Identify which cell holds the provided text, then report its (X, Y) central coordinate. 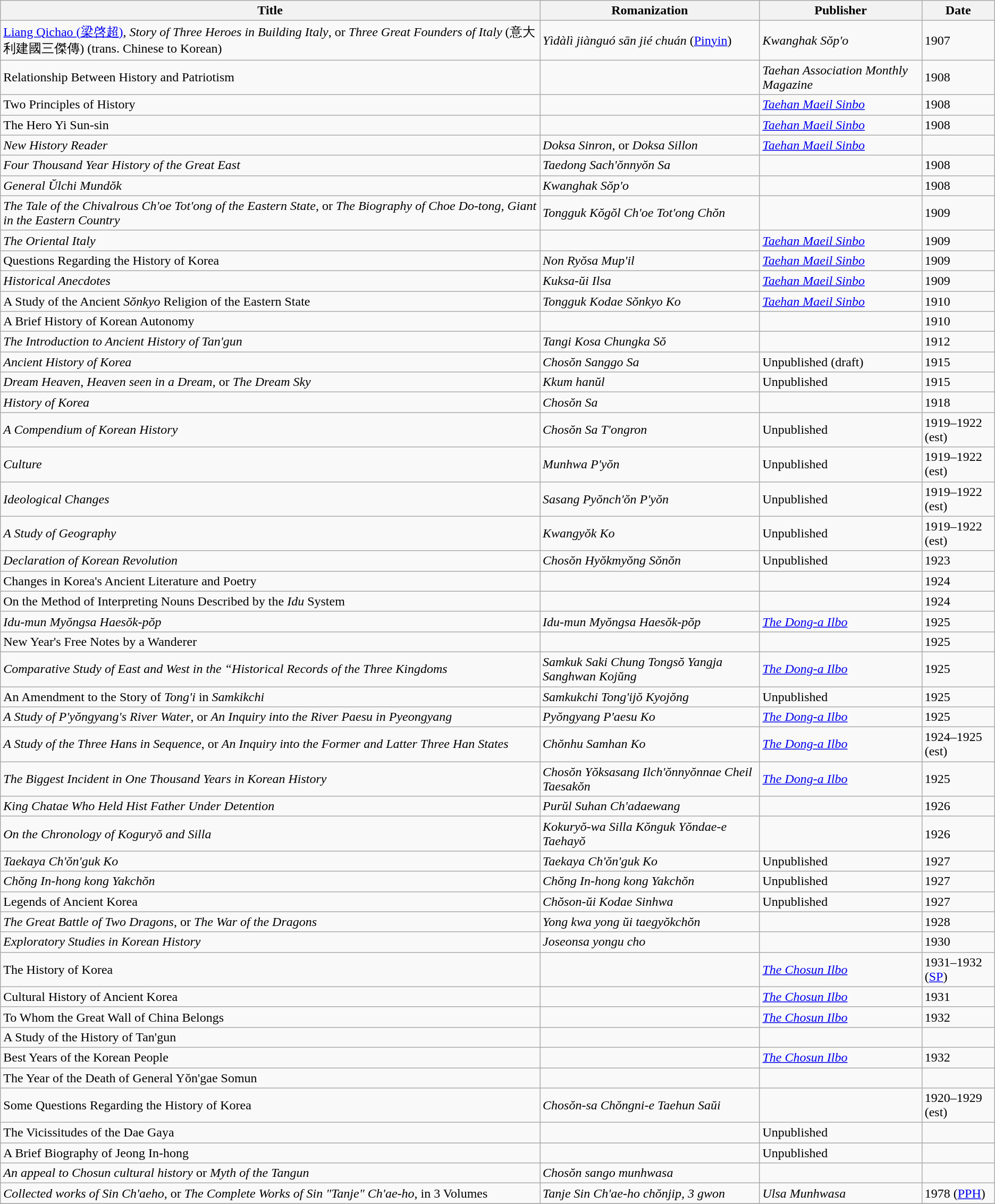
A Study of the Ancient Sŏnkyo Religion of the Eastern State (270, 301)
King Chatae Who Held Hist Father Under Detention (270, 806)
History of Korea (270, 402)
Ulsa Munhwasa (841, 1193)
1924–1925 (est) (958, 744)
Samkukchi Tong'ijŏ Kyojŏng (650, 697)
General Ŭlchi Mundŏk (270, 186)
Unpublished (draft) (841, 362)
A Study of Geography (270, 534)
New History Reader (270, 145)
A Study of the History of Tan'gun (270, 1037)
1931–1932 (SP) (958, 970)
Dream Heaven, Heaven seen in a Dream, or The Dream Sky (270, 382)
1912 (958, 342)
Chosŏn Sa T'ongron (650, 430)
A Study of P'yŏngyang's River Water, or An Inquiry into the River Paesu in Pyeongyang (270, 717)
A Brief History of Korean Autonomy (270, 322)
The Introduction to Ancient History of Tan'gun (270, 342)
Kkum hanŭl (650, 382)
Chosŏn Sa (650, 402)
Chosŏn Sanggo Sa (650, 362)
Changes in Korea's Ancient Literature and Poetry (270, 581)
1930 (958, 942)
Exploratory Studies in Korean History (270, 942)
Two Principles of History (270, 105)
Doksa Sinron, or Doksa Sillon (650, 145)
Title (270, 11)
A Compendium of Korean History (270, 430)
Collected works of Sin Ch'aeho, or The Complete Works of Sin "Tanje" Ch'ae-ho, in 3 Volumes (270, 1193)
Questions Regarding the History of Korea (270, 260)
1928 (958, 922)
The Year of the Death of General Yŏn'gae Somun (270, 1077)
Chosŏn Hyŏkmyŏng Sŏnŏn (650, 561)
1978 (PPH) (958, 1193)
1920–1929 (est) (958, 1106)
Comparative Study of East and West in the “Historical Records of the Three Kingdoms (270, 669)
Non Ryŏsa Mup'il (650, 260)
Romanization (650, 11)
Tangi Kosa Chungka Sŏ (650, 342)
To Whom the Great Wall of China Belongs (270, 1017)
Chŏson-ŭi Kodae Sinhwa (650, 902)
The Hero Yi Sun-sin (270, 125)
Historical Anecdotes (270, 281)
1931 (958, 997)
An Amendment to the Story of Tong'i in Samkikchi (270, 697)
Some Questions Regarding the History of Korea (270, 1106)
On the Chronology of Koguryŏ and Silla (270, 833)
Four Thousand Year History of the Great East (270, 165)
Yìdàlì jiànguó sān jié chuán (Pinyin) (650, 40)
Yong kwa yong ŭi taegyŏkchŏn (650, 922)
The History of Korea (270, 970)
Date (958, 11)
Cultural History of Ancient Korea (270, 997)
Relationship Between History and Patriotism (270, 78)
New Year's Free Notes by a Wanderer (270, 642)
Kuksa-ŭi Ilsa (650, 281)
Ideological Changes (270, 499)
A Study of the Three Hans in Sequence, or An Inquiry into the Former and Latter Three Han States (270, 744)
Liang Qichao (梁啓超), Story of Three Heroes in Building Italy, or Three Great Founders of Italy (意大利建國三傑傳) (trans. Chinese to Korean) (270, 40)
Culture (270, 465)
Best Years of the Korean People (270, 1057)
Tanje Sin Ch'ae-ho chŏnjip, 3 gwon (650, 1193)
Legends of Ancient Korea (270, 902)
The Biggest Incident in One Thousand Years in Korean History (270, 779)
Declaration of Korean Revolution (270, 561)
Chŏnhu Samhan Ko (650, 744)
Pyŏngyang P'aesu Ko (650, 717)
1918 (958, 402)
The Vicissitudes of the Dae Gaya (270, 1133)
Kokuryŏ-wa Silla Kŏnguk Yŏndae-e Taehayŏ (650, 833)
The Tale of the Chivalrous Ch'oe Tot'ong of the Eastern State, or The Biography of Choe Do-tong, Giant in the Eastern Country (270, 213)
Samkuk Saki Chung Tongsŏ Yangja Sanghwan Kojŭng (650, 669)
Purŭl Suhan Ch'adaewang (650, 806)
Tongguk Kŏgŏl Ch'oe Tot'ong Chŏn (650, 213)
Taehan Association Monthly Magazine (841, 78)
Munhwa P'yŏn (650, 465)
Chosŏn-sa Chŏngni-e Taehun Saŭi (650, 1106)
Joseonsa yongu cho (650, 942)
Kwangyŏk Ko (650, 534)
Ancient History of Korea (270, 362)
The Great Battle of Two Dragons, or The War of the Dragons (270, 922)
On the Method of Interpreting Nouns Described by the Idu System (270, 601)
An appeal to Chosun cultural history or Myth of the Tangun (270, 1173)
Publisher (841, 11)
Sasang Pyŏnch'ŏn P'yŏn (650, 499)
Taedong Sach'ŏnnyŏn Sa (650, 165)
1907 (958, 40)
Chosŏn Yŏksasang Ilch'ŏnnyŏnnae Cheil Taesakŏn (650, 779)
The Oriental Italy (270, 240)
A Brief Biography of Jeong In-hong (270, 1153)
Chosŏn sango munhwasa (650, 1173)
1923 (958, 561)
Tongguk Kodae Sŏnkyo Ko (650, 301)
